Identify which cell holds the provided text, then report its (x, y) central coordinate. 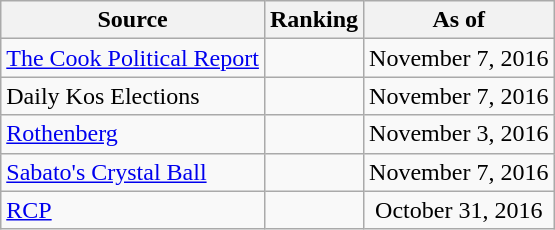
October 31, 2016 (459, 210)
Ranking (314, 20)
Source (133, 20)
Sabato's Crystal Ball (133, 172)
As of (459, 20)
Daily Kos Elections (133, 96)
RCP (133, 210)
The Cook Political Report (133, 58)
November 3, 2016 (459, 134)
Rothenberg (133, 134)
